Search for the cell housing the specified text and yield its [X, Y] center coordinate. 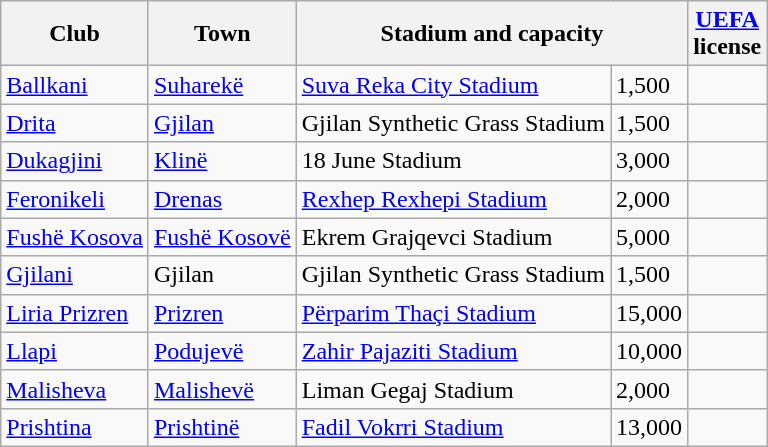
15,000 [650, 313]
18 June Stadium [453, 161]
Liman Gegaj Stadium [453, 389]
Prishtina [75, 427]
Prishtinë [222, 427]
Përparim Thaçi Stadium [453, 313]
Town [222, 34]
Malisheva [75, 389]
Ekrem Grajqevci Stadium [453, 237]
Suva Reka City Stadium [453, 85]
UEFAlicense [728, 34]
Fadil Vokrri Stadium [453, 427]
13,000 [650, 427]
Club [75, 34]
Drenas [222, 199]
Fushë Kosovë [222, 237]
Fushë Kosova [75, 237]
Feronikeli [75, 199]
Zahir Pajaziti Stadium [453, 351]
5,000 [650, 237]
Suharekë [222, 85]
Stadium and capacity [492, 34]
Klinë [222, 161]
10,000 [650, 351]
Llapi [75, 351]
Rexhep Rexhepi Stadium [453, 199]
Prizren [222, 313]
Ballkani [75, 85]
Liria Prizren [75, 313]
Podujevë [222, 351]
Drita [75, 123]
Malishevë [222, 389]
Dukagjini [75, 161]
Gjilani [75, 275]
3,000 [650, 161]
